Return the [x, y] coordinate for the center point of the cell that contains the specified text.  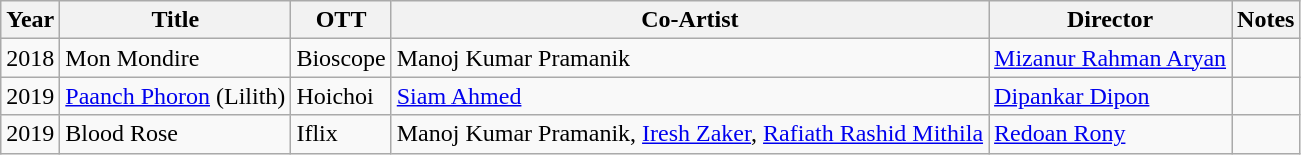
OTT [341, 20]
Blood Rose [176, 134]
Siam Ahmed [690, 96]
Bioscope [341, 58]
Manoj Kumar Pramanik [690, 58]
Director [1110, 20]
Mon Mondire [176, 58]
Co-Artist [690, 20]
Redoan Rony [1110, 134]
Title [176, 20]
Iflix [341, 134]
Paanch Phoron (Lilith) [176, 96]
Hoichoi [341, 96]
Mizanur Rahman Aryan [1110, 58]
Year [30, 20]
Dipankar Dipon [1110, 96]
Notes [1266, 20]
Manoj Kumar Pramanik, Iresh Zaker, Rafiath Rashid Mithila [690, 134]
2018 [30, 58]
